Find where the given text appears and provide that cell's center as [X, Y] coordinate. 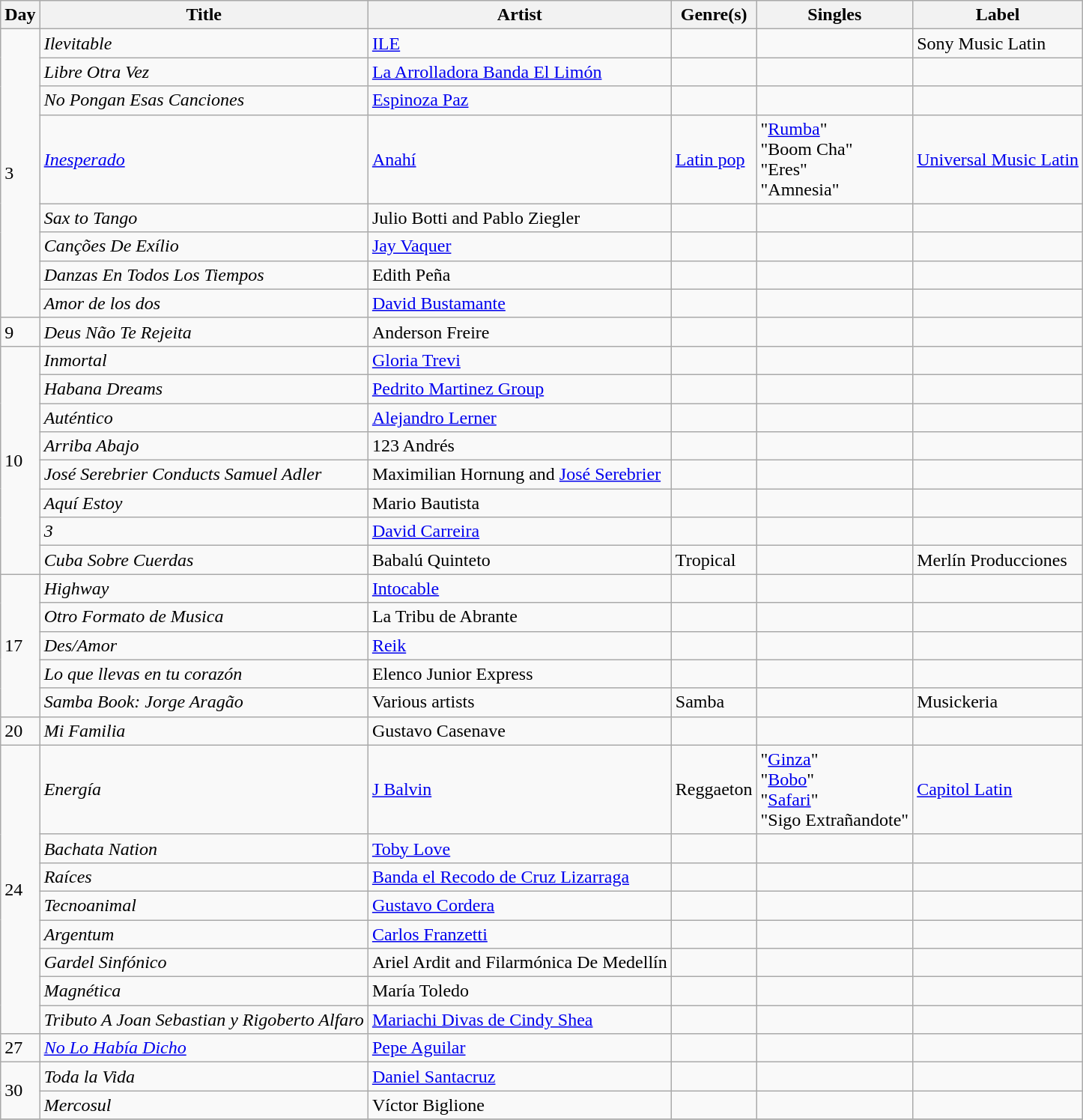
Amor de los dos [204, 303]
Bachata Nation [204, 848]
Otro Formato de Musica [204, 617]
Samba [714, 702]
Latin pop [714, 159]
No Lo Había Dicho [204, 1048]
Libre Otra Vez [204, 72]
Toby Love [520, 848]
Edith Peña [520, 275]
Musickeria [998, 702]
Mariachi Divas de Cindy Shea [520, 1020]
No Pongan Esas Canciones [204, 100]
Danzas En Todos Los Tiempos [204, 275]
La Tribu de Abrante [520, 617]
10 [20, 460]
Mario Bautista [520, 503]
Ilevitable [204, 43]
Elenco Junior Express [520, 674]
Maximilian Hornung and José Serebrier [520, 475]
Daniel Santacruz [520, 1077]
Lo que llevas en tu corazón [204, 674]
Inesperado [204, 159]
"Rumba""Boom Cha""Eres""Amnesia" [834, 159]
Samba Book: Jorge Aragão [204, 702]
Intocable [520, 588]
Reggaeton [714, 789]
Day [20, 15]
Anahí [520, 159]
Des/Amor [204, 645]
Merlín Producciones [998, 560]
Jay Vaquer [520, 246]
María Toledo [520, 991]
24 [20, 889]
Canções De Exílio [204, 246]
Pepe Aguilar [520, 1048]
Magnética [204, 991]
Artist [520, 15]
Gardel Sinfónico [204, 963]
Highway [204, 588]
Arriba Abajo [204, 446]
Habana Dreams [204, 389]
Sony Music Latin [998, 43]
Mercosul [204, 1105]
Espinoza Paz [520, 100]
Gustavo Casenave [520, 731]
Cuba Sobre Cuerdas [204, 560]
Pedrito Martinez Group [520, 389]
17 [20, 645]
Reik [520, 645]
J Balvin [520, 789]
Raíces [204, 877]
Capitol Latin [998, 789]
30 [20, 1091]
Tecnoanimal [204, 905]
123 Andrés [520, 446]
Alejandro Lerner [520, 417]
Sax to Tango [204, 218]
Genre(s) [714, 15]
Julio Botti and Pablo Ziegler [520, 218]
Inmortal [204, 360]
ILE [520, 43]
Babalú Quinteto [520, 560]
Argentum [204, 934]
Ariel Ardit and Filarmónica De Medellín [520, 963]
Tropical [714, 560]
La Arrolladora Banda El Limón [520, 72]
Various artists [520, 702]
Mi Familia [204, 731]
20 [20, 731]
Deus Não Te Rejeita [204, 332]
Singles [834, 15]
27 [20, 1048]
Gloria Trevi [520, 360]
Label [998, 15]
Energía [204, 789]
Universal Music Latin [998, 159]
David Carreira [520, 532]
Title [204, 15]
Auténtico [204, 417]
"Ginza""Bobo""Safari""Sigo Extrañandote" [834, 789]
Tributo A Joan Sebastian y Rigoberto Alfaro [204, 1020]
Anderson Freire [520, 332]
David Bustamante [520, 303]
Carlos Franzetti [520, 934]
Toda la Vida [204, 1077]
Banda el Recodo de Cruz Lizarraga [520, 877]
Víctor Biglione [520, 1105]
9 [20, 332]
Aquí Estoy [204, 503]
Gustavo Cordera [520, 905]
José Serebrier Conducts Samuel Adler [204, 475]
